From the cell containing the given text, extract its center point as [x, y] coordinate. 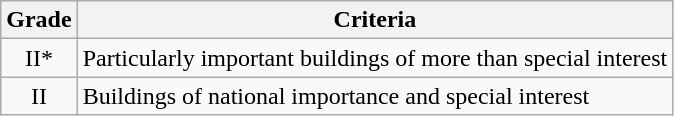
II* [39, 58]
Grade [39, 20]
Buildings of national importance and special interest [375, 96]
II [39, 96]
Criteria [375, 20]
Particularly important buildings of more than special interest [375, 58]
